Capture the cell that displays the provided text and extract its (X, Y) central coordinate. 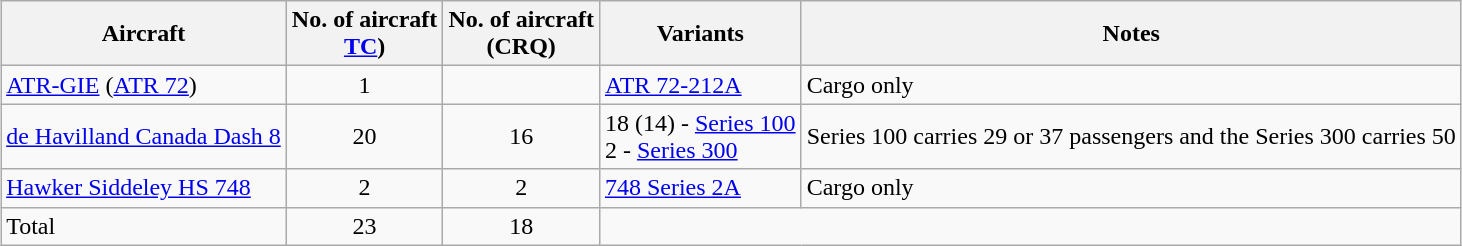
20 (364, 136)
No. of aircraft(CRQ) (522, 34)
Notes (1131, 34)
18 (14) - Series 1002 - Series 300 (700, 136)
16 (522, 136)
Aircraft (144, 34)
Variants (700, 34)
Total (144, 226)
1 (364, 85)
de Havilland Canada Dash 8 (144, 136)
Series 100 carries 29 or 37 passengers and the Series 300 carries 50 (1131, 136)
No. of aircraftTC) (364, 34)
18 (522, 226)
748 Series 2A (700, 188)
23 (364, 226)
ATR-GIE (ATR 72) (144, 85)
Hawker Siddeley HS 748 (144, 188)
ATR 72-212A (700, 85)
